Return the [x, y] coordinate for the center point of the cell that contains the specified text.  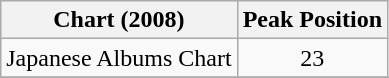
Peak Position [312, 20]
23 [312, 58]
Japanese Albums Chart [119, 58]
Chart (2008) [119, 20]
